Output the (X, Y) coordinate of the center of the cell containing the given text.  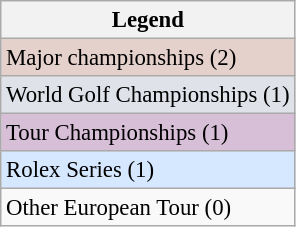
Major championships (2) (148, 58)
Legend (148, 20)
Other European Tour (0) (148, 208)
World Golf Championships (1) (148, 95)
Tour Championships (1) (148, 133)
Rolex Series (1) (148, 170)
